Return [X, Y] of the center of cell containing provided text 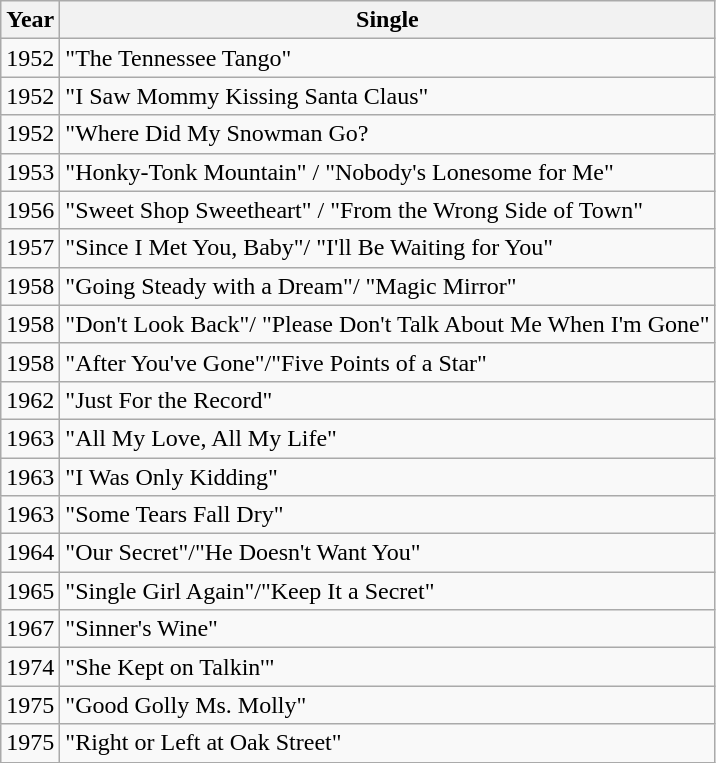
1965 [30, 591]
1953 [30, 172]
"She Kept on Talkin'" [388, 667]
"I Saw Mommy Kissing Santa Claus" [388, 96]
"Where Did My Snowman Go? [388, 134]
"Going Steady with a Dream"/ "Magic Mirror" [388, 286]
"Single Girl Again"/"Keep It a Secret" [388, 591]
"All My Love, All My Life" [388, 438]
1974 [30, 667]
"After You've Gone"/"Five Points of a Star" [388, 362]
1962 [30, 400]
"Right or Left at Oak Street" [388, 743]
"Honky-Tonk Mountain" / "Nobody's Lonesome for Me" [388, 172]
1957 [30, 248]
"Just For the Record" [388, 400]
Year [30, 20]
"Sweet Shop Sweetheart" / "From the Wrong Side of Town" [388, 210]
"Our Secret"/"He Doesn't Want You" [388, 553]
"Good Golly Ms. Molly" [388, 705]
"The Tennessee Tango" [388, 58]
1964 [30, 553]
Single [388, 20]
1967 [30, 629]
"Since I Met You, Baby"/ "I'll Be Waiting for You" [388, 248]
1956 [30, 210]
"Sinner's Wine" [388, 629]
"Some Tears Fall Dry" [388, 515]
"I Was Only Kidding" [388, 477]
"Don't Look Back"/ "Please Don't Talk About Me When I'm Gone" [388, 324]
